From the cell containing the given text, extract its center point as [x, y] coordinate. 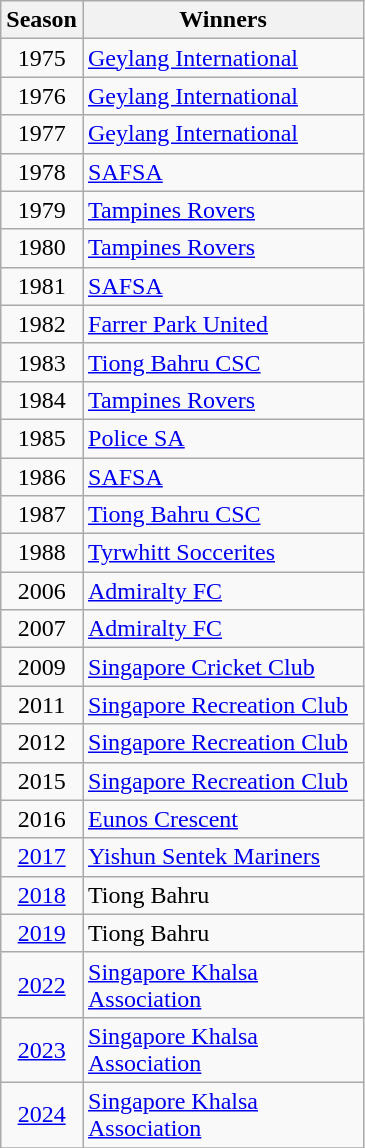
1988 [42, 553]
Farrer Park United [222, 324]
1978 [42, 172]
1975 [42, 58]
2024 [42, 1114]
Winners [222, 20]
2023 [42, 1050]
Tyrwhitt Soccerites [222, 553]
1976 [42, 96]
1985 [42, 438]
2019 [42, 933]
1986 [42, 477]
2018 [42, 895]
1981 [42, 286]
Eunos Crescent [222, 819]
Yishun Sentek Mariners [222, 857]
Police SA [222, 438]
2006 [42, 591]
1977 [42, 134]
2016 [42, 819]
2012 [42, 743]
2007 [42, 629]
1979 [42, 210]
1987 [42, 515]
1984 [42, 400]
2009 [42, 667]
Singapore Cricket Club [222, 667]
1980 [42, 248]
2017 [42, 857]
1982 [42, 324]
1983 [42, 362]
2022 [42, 984]
Season [42, 20]
2015 [42, 781]
2011 [42, 705]
